Return the [x, y] coordinate for the center point of the cell that contains the specified text.  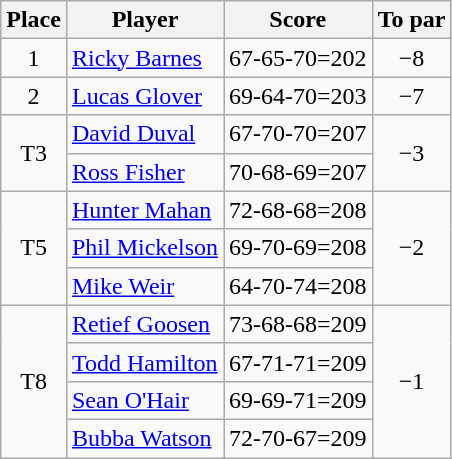
Phil Mickelson [144, 248]
Lucas Glover [144, 96]
67-65-70=202 [298, 58]
64-70-74=208 [298, 286]
T5 [34, 248]
69-64-70=203 [298, 96]
72-68-68=208 [298, 210]
Score [298, 20]
Bubba Watson [144, 438]
69-70-69=208 [298, 248]
T3 [34, 153]
Ross Fisher [144, 172]
69-69-71=209 [298, 400]
−2 [412, 248]
Place [34, 20]
Sean O'Hair [144, 400]
Hunter Mahan [144, 210]
Mike Weir [144, 286]
2 [34, 96]
−3 [412, 153]
−8 [412, 58]
T8 [34, 381]
−1 [412, 381]
Ricky Barnes [144, 58]
67-70-70=207 [298, 134]
67-71-71=209 [298, 362]
70-68-69=207 [298, 172]
Retief Goosen [144, 324]
David Duval [144, 134]
To par [412, 20]
73-68-68=209 [298, 324]
1 [34, 58]
Todd Hamilton [144, 362]
72-70-67=209 [298, 438]
−7 [412, 96]
Player [144, 20]
